For the text-containing cell, return its midpoint in (x, y) coordinate format. 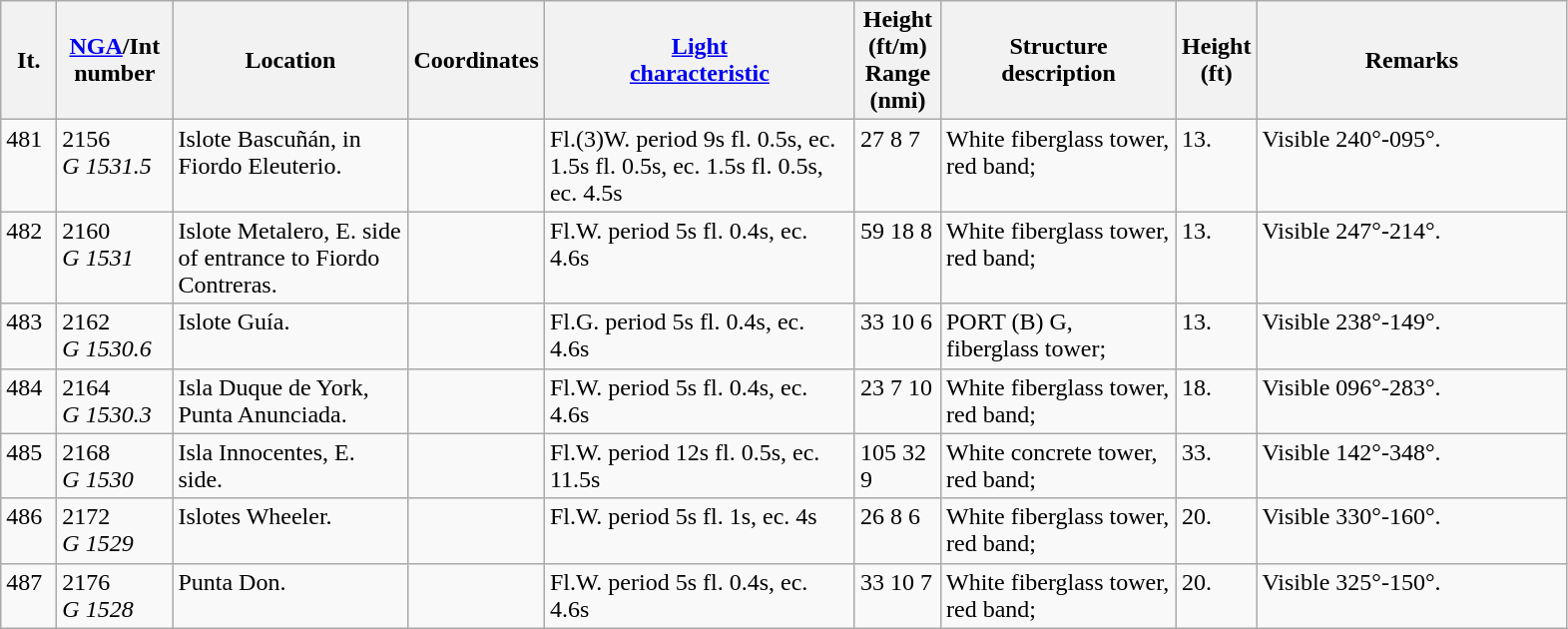
59 18 8 (897, 258)
484 (29, 401)
Visible 240°-095°. (1411, 166)
2176G 1528 (115, 595)
Structuredescription (1058, 60)
Islote Bascuñán, in Fiordo Eleuterio. (290, 166)
Lightcharacteristic (699, 60)
2156G 1531.5 (115, 166)
481 (29, 166)
Fl.W. period 5s fl. 1s, ec. 4s (699, 531)
23 7 10 (897, 401)
NGA/Intnumber (115, 60)
It. (29, 60)
Isla Innocentes, E. side. (290, 465)
Visible 238°-149°. (1411, 335)
33 10 6 (897, 335)
Islote Guía. (290, 335)
Fl.W. period 12s fl. 0.5s, ec. 11.5s (699, 465)
White concrete tower, red band; (1058, 465)
Islotes Wheeler. (290, 531)
Height (ft/m)Range (nmi) (897, 60)
33 10 7 (897, 595)
PORT (B) G, fiberglass tower; (1058, 335)
Remarks (1411, 60)
Visible 142°-348°. (1411, 465)
2162G 1530.6 (115, 335)
2168G 1530 (115, 465)
485 (29, 465)
2164G 1530.3 (115, 401)
27 8 7 (897, 166)
Fl.G. period 5s fl. 0.4s, ec. 4.6s (699, 335)
33. (1217, 465)
2160G 1531 (115, 258)
2172G 1529 (115, 531)
482 (29, 258)
Height (ft) (1217, 60)
Fl.(3)W. period 9s fl. 0.5s, ec. 1.5s fl. 0.5s, ec. 1.5s fl. 0.5s, ec. 4.5s (699, 166)
Punta Don. (290, 595)
Location (290, 60)
486 (29, 531)
Islote Metalero, E. side of entrance to Fiordo Contreras. (290, 258)
Isla Duque de York, Punta Anunciada. (290, 401)
Visible 325°-150°. (1411, 595)
Visible 330°-160°. (1411, 531)
Visible 247°-214°. (1411, 258)
105 32 9 (897, 465)
26 8 6 (897, 531)
Visible 096°-283°. (1411, 401)
18. (1217, 401)
487 (29, 595)
Coordinates (476, 60)
483 (29, 335)
